For the text-containing cell, return its midpoint in [X, Y] coordinate format. 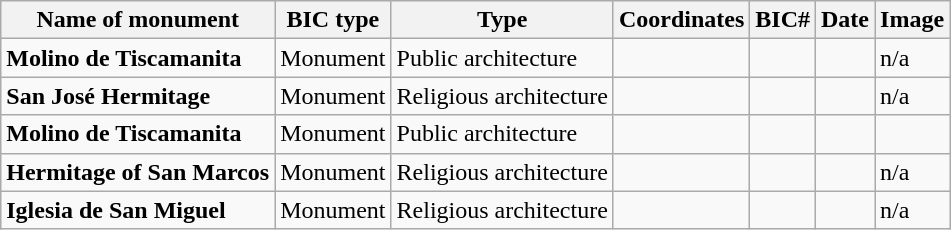
BIC# [783, 20]
Image [912, 20]
Hermitage of San Marcos [138, 172]
Name of monument [138, 20]
Type [502, 20]
Iglesia de San Miguel [138, 210]
San José Hermitage [138, 96]
BIC type [333, 20]
Date [846, 20]
Coordinates [681, 20]
